Identify which cell holds the provided text, then report its (X, Y) central coordinate. 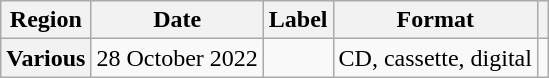
Various (46, 58)
CD, cassette, digital (435, 58)
Region (46, 20)
Label (298, 20)
Date (177, 20)
Format (435, 20)
28 October 2022 (177, 58)
